Detect which cell encompasses the target text, then output its [x, y] center coordinate. 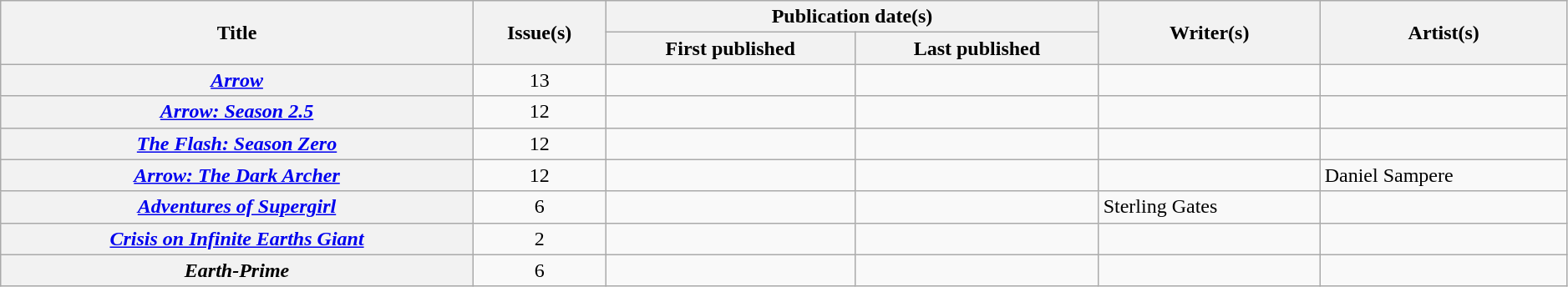
Crisis on Infinite Earths Giant [237, 239]
Sterling Gates [1210, 207]
Daniel Sampere [1444, 175]
2 [540, 239]
Arrow: Season 2.5 [237, 112]
First published [730, 48]
Publication date(s) [852, 17]
Adventures of Supergirl [237, 207]
Title [237, 33]
Writer(s) [1210, 33]
Arrow: The Dark Archer [237, 175]
Artist(s) [1444, 33]
Last published [977, 48]
Issue(s) [540, 33]
Arrow [237, 80]
13 [540, 80]
The Flash: Season Zero [237, 143]
Earth-Prime [237, 270]
